Return the (x, y) coordinate for the center point of the cell that contains the specified text.  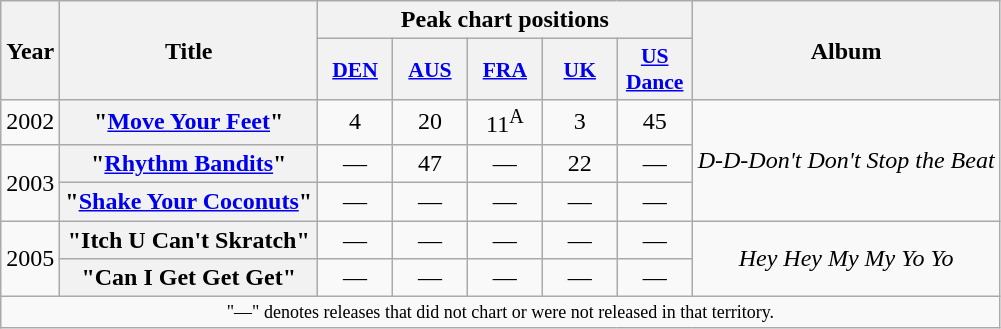
AUS (430, 70)
"Itch U Can't Skratch" (189, 240)
45 (654, 122)
"—" denotes releases that did not chart or were not released in that territory. (500, 312)
20 (430, 122)
UK (580, 70)
DEN (356, 70)
3 (580, 122)
FRA (504, 70)
Year (30, 50)
2005 (30, 259)
47 (430, 163)
Album (846, 50)
"Shake Your Coconuts" (189, 202)
Hey Hey My My Yo Yo (846, 259)
"Can I Get Get Get" (189, 278)
"Rhythm Bandits" (189, 163)
US Dance (654, 70)
"Move Your Feet" (189, 122)
Title (189, 50)
D-D-Don't Don't Stop the Beat (846, 160)
4 (356, 122)
Peak chart positions (506, 20)
2003 (30, 182)
2002 (30, 122)
22 (580, 163)
11A (504, 122)
